From the cell containing the given text, extract its center point as (X, Y) coordinate. 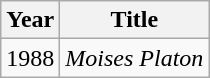
1988 (30, 58)
Moises Platon (134, 58)
Title (134, 20)
Year (30, 20)
